Provide the (x, y) coordinate of the cell's center where the given text is located.  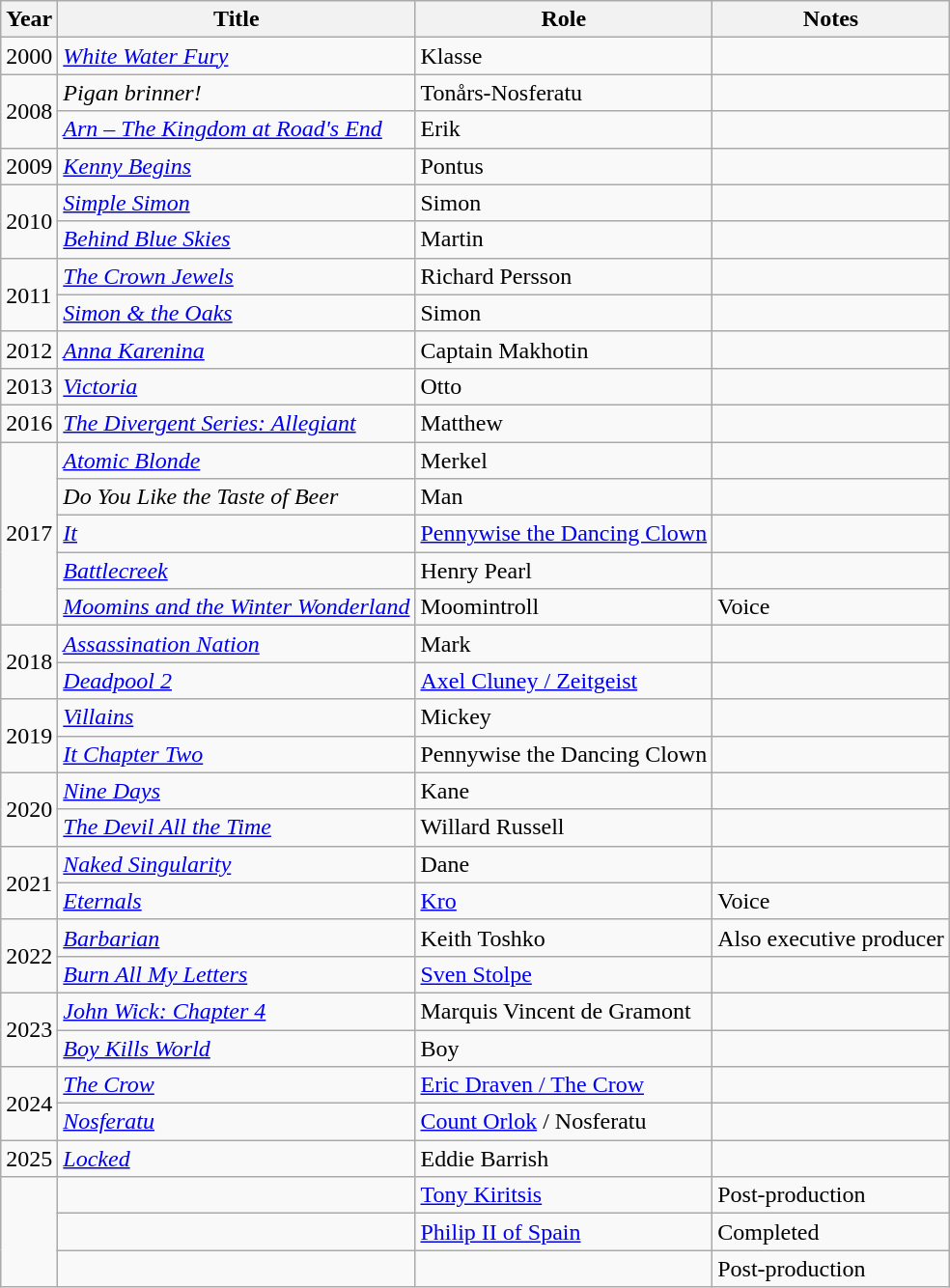
John Wick: Chapter 4 (237, 1011)
Do You Like the Taste of Beer (237, 497)
2017 (29, 534)
Captain Makhotin (564, 350)
Klasse (564, 56)
Title (237, 19)
Completed (831, 1232)
Role (564, 19)
It Chapter Two (237, 754)
Philip II of Spain (564, 1232)
2013 (29, 386)
Willard Russell (564, 827)
Man (564, 497)
Pigan brinner! (237, 93)
Tony Kiritsis (564, 1195)
Count Orlok / Nosferatu (564, 1122)
Kenny Begins (237, 166)
Keith Toshko (564, 938)
2022 (29, 956)
2024 (29, 1104)
Mark (564, 644)
Anna Karenina (237, 350)
Tonårs-Nosferatu (564, 93)
Boy (564, 1048)
Assassination Nation (237, 644)
Deadpool 2 (237, 681)
2008 (29, 111)
Locked (237, 1159)
Pontus (564, 166)
Nine Days (237, 791)
Merkel (564, 461)
The Crow (237, 1085)
2020 (29, 809)
Dane (564, 864)
Burn All My Letters (237, 974)
2012 (29, 350)
2009 (29, 166)
Mickey (564, 717)
Eric Draven / The Crow (564, 1085)
The Crown Jewels (237, 276)
Moomintroll (564, 607)
Marquis Vincent de Gramont (564, 1011)
Behind Blue Skies (237, 239)
Villains (237, 717)
Battlecreek (237, 571)
2025 (29, 1159)
Naked Singularity (237, 864)
2010 (29, 221)
Victoria (237, 386)
Sven Stolpe (564, 974)
The Divergent Series: Allegiant (237, 423)
2000 (29, 56)
Martin (564, 239)
Kro (564, 901)
Boy Kills World (237, 1048)
Year (29, 19)
Moomins and the Winter Wonderland (237, 607)
Simon & the Oaks (237, 313)
Arn – The Kingdom at Road's End (237, 129)
Axel Cluney / Zeitgeist (564, 681)
Eternals (237, 901)
2016 (29, 423)
2021 (29, 882)
Erik (564, 129)
Barbarian (237, 938)
Kane (564, 791)
Notes (831, 19)
White Water Fury (237, 56)
Otto (564, 386)
Matthew (564, 423)
2018 (29, 662)
The Devil All the Time (237, 827)
2023 (29, 1029)
It (237, 534)
Eddie Barrish (564, 1159)
Henry Pearl (564, 571)
Richard Persson (564, 276)
Also executive producer (831, 938)
Atomic Blonde (237, 461)
Simple Simon (237, 203)
2011 (29, 294)
Nosferatu (237, 1122)
2019 (29, 736)
